Identify which cell holds the provided text, then report its (X, Y) central coordinate. 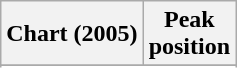
Peakposition (189, 34)
Chart (2005) (72, 34)
